Output the [x, y] coordinate of the center of the cell containing the given text.  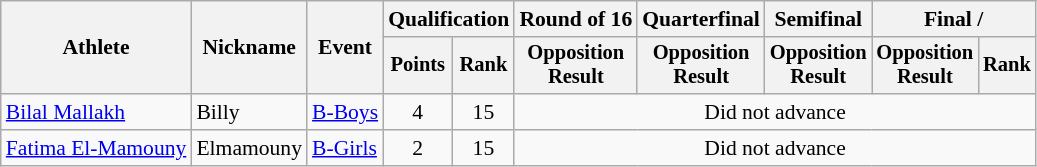
Round of 16 [576, 19]
Billy [249, 112]
Athlete [96, 48]
B-Girls [345, 148]
Bilal Mallakh [96, 112]
Points [418, 66]
Nickname [249, 48]
B-Boys [345, 112]
Semifinal [818, 19]
4 [418, 112]
Final / [954, 19]
Quarterfinal [701, 19]
Elmamouny [249, 148]
Event [345, 48]
Qualification [448, 19]
Fatima El-Mamouny [96, 148]
2 [418, 148]
